For the text-containing cell, return its midpoint in (x, y) coordinate format. 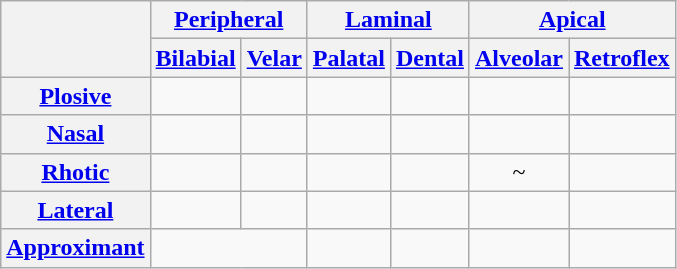
Dental (430, 58)
Laminal (388, 20)
Retroflex (622, 58)
Lateral (76, 210)
Apical (572, 20)
Alveolar (518, 58)
Rhotic (76, 172)
Velar (274, 58)
~ (518, 172)
Bilabial (196, 58)
Peripheral (228, 20)
Plosive (76, 96)
Nasal (76, 134)
Palatal (348, 58)
Approximant (76, 248)
